Locate the cell with the specified text and output its [x, y] center coordinate. 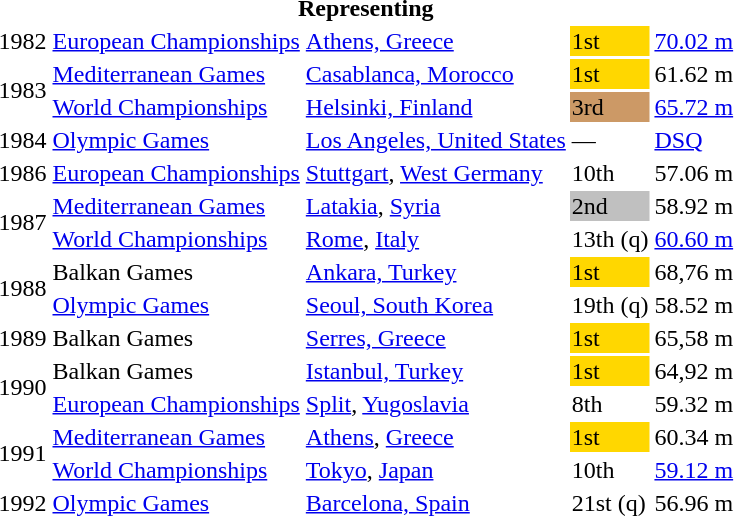
Helsinki, Finland [436, 107]
Serres, Greece [436, 338]
Split, Yugoslavia [436, 404]
2nd [610, 206]
3rd [610, 107]
Seoul, South Korea [436, 305]
19th (q) [610, 305]
8th [610, 404]
Ankara, Turkey [436, 272]
Istanbul, Turkey [436, 371]
Stuttgart, West Germany [436, 173]
Latakia, Syria [436, 206]
Rome, Italy [436, 239]
Casablanca, Morocco [436, 74]
— [610, 140]
13th (q) [610, 239]
Los Angeles, United States [436, 140]
Tokyo, Japan [436, 470]
